Provide the (x, y) coordinate of the cell's center where the given text is located.  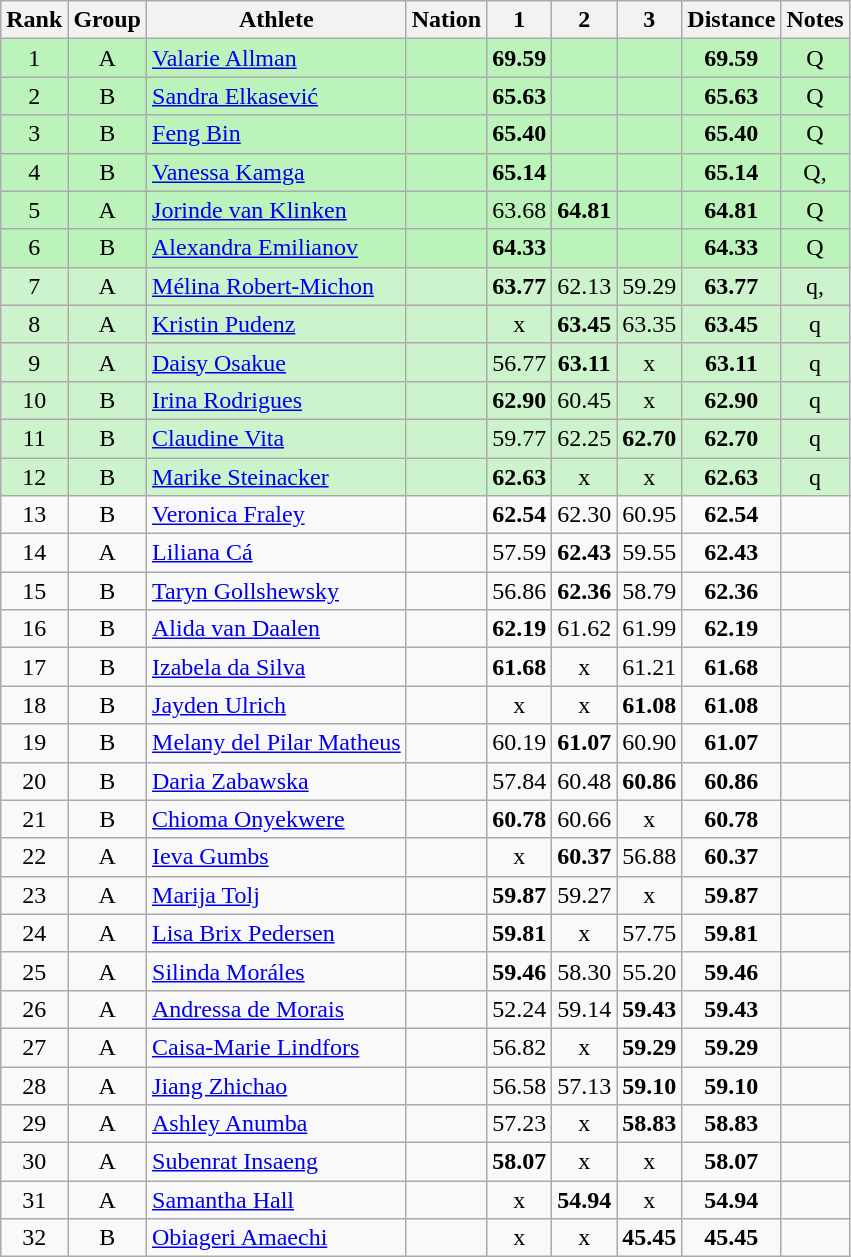
23 (34, 895)
63.68 (520, 210)
Daisy Osakue (277, 362)
62.30 (584, 515)
22 (34, 857)
Taryn Gollshewsky (277, 591)
Obiageri Amaechi (277, 1238)
Notes (815, 20)
57.75 (650, 933)
Q, (815, 172)
15 (34, 591)
60.45 (584, 400)
Liliana Cá (277, 553)
Melany del Pilar Matheus (277, 743)
Vanessa Kamga (277, 172)
16 (34, 629)
60.90 (650, 743)
21 (34, 819)
Sandra Elkasević (277, 96)
58.79 (650, 591)
Athlete (277, 20)
11 (34, 438)
Marike Steinacker (277, 477)
57.59 (520, 553)
Kristin Pudenz (277, 324)
Veronica Fraley (277, 515)
55.20 (650, 971)
61.62 (584, 629)
Lisa Brix Pedersen (277, 933)
29 (34, 1124)
60.19 (520, 743)
Jorinde van Klinken (277, 210)
Alexandra Emilianov (277, 248)
Jiang Zhichao (277, 1085)
Mélina Robert-Michon (277, 286)
Subenrat Insaeng (277, 1162)
Group (108, 20)
Valarie Allman (277, 58)
8 (34, 324)
17 (34, 667)
59.27 (584, 895)
63.35 (650, 324)
Ashley Anumba (277, 1124)
56.58 (520, 1085)
Daria Zabawska (277, 781)
62.25 (584, 438)
5 (34, 210)
32 (34, 1238)
26 (34, 1009)
57.84 (520, 781)
Feng Bin (277, 134)
Silinda Moráles (277, 971)
7 (34, 286)
Izabela da Silva (277, 667)
Jayden Ulrich (277, 705)
25 (34, 971)
61.21 (650, 667)
59.14 (584, 1009)
52.24 (520, 1009)
Chioma Onyekwere (277, 819)
Marija Tolj (277, 895)
57.13 (584, 1085)
Caisa-Marie Lindfors (277, 1047)
24 (34, 933)
59.77 (520, 438)
10 (34, 400)
Alida van Daalen (277, 629)
Ieva Gumbs (277, 857)
6 (34, 248)
58.30 (584, 971)
62.13 (584, 286)
57.23 (520, 1124)
60.95 (650, 515)
Claudine Vita (277, 438)
30 (34, 1162)
Samantha Hall (277, 1200)
Nation (446, 20)
20 (34, 781)
Andressa de Morais (277, 1009)
4 (34, 172)
14 (34, 553)
28 (34, 1085)
31 (34, 1200)
Rank (34, 20)
13 (34, 515)
q, (815, 286)
Distance (732, 20)
12 (34, 477)
59.55 (650, 553)
56.82 (520, 1047)
56.88 (650, 857)
56.86 (520, 591)
27 (34, 1047)
60.48 (584, 781)
56.77 (520, 362)
9 (34, 362)
19 (34, 743)
Irina Rodrigues (277, 400)
60.66 (584, 819)
18 (34, 705)
61.99 (650, 629)
